Find where the given text appears and provide that cell's center as [x, y] coordinate. 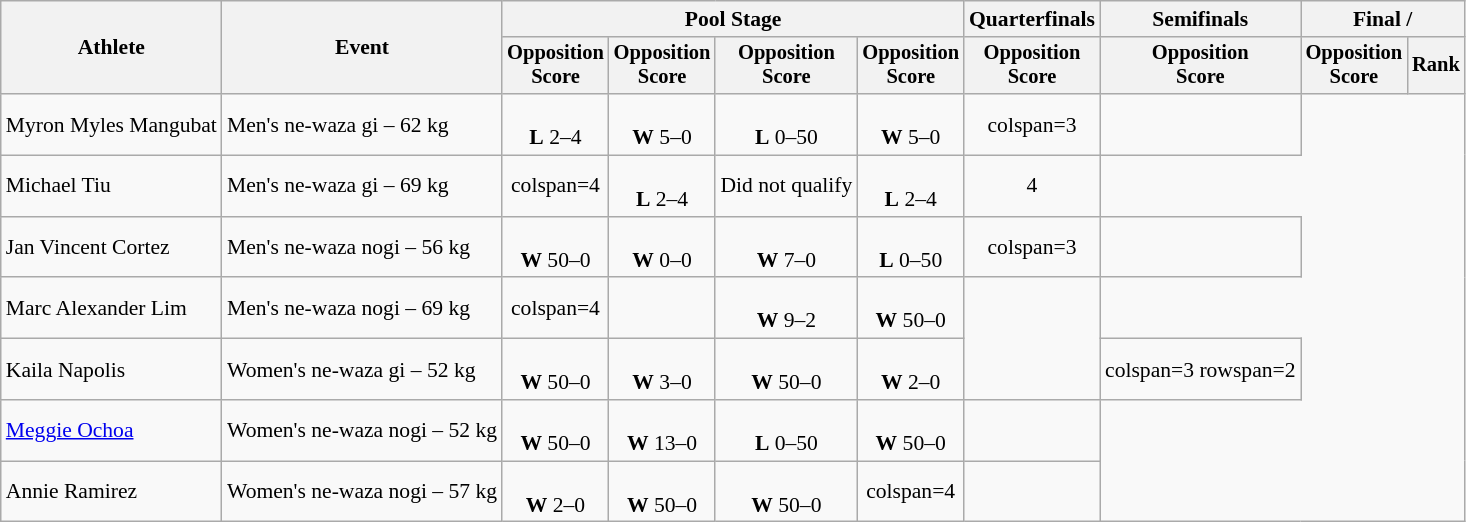
Men's ne-waza nogi – 56 kg [362, 248]
Event [362, 48]
W 7–0 [786, 248]
colspan=3 rowspan=2 [1200, 370]
Athlete [112, 48]
4 [1032, 186]
Quarterfinals [1032, 19]
W 9–2 [786, 308]
Women's ne-waza gi – 52 kg [362, 370]
Women's ne-waza nogi – 52 kg [362, 430]
Meggie Ochoa [112, 430]
Final / [1383, 19]
Did not qualify [786, 186]
W 3–0 [662, 370]
Rank [1436, 66]
Pool Stage [733, 19]
Men's ne-waza nogi – 69 kg [362, 308]
Myron Myles Mangubat [112, 124]
Michael Tiu [112, 186]
Men's ne-waza gi – 69 kg [362, 186]
Semifinals [1200, 19]
Kaila Napolis [112, 370]
W 0–0 [662, 248]
W 13–0 [662, 430]
Annie Ramirez [112, 492]
Men's ne-waza gi – 62 kg [362, 124]
Marc Alexander Lim [112, 308]
Jan Vincent Cortez [112, 248]
Women's ne-waza nogi – 57 kg [362, 492]
